Identify which cell holds the provided text, then report its (X, Y) central coordinate. 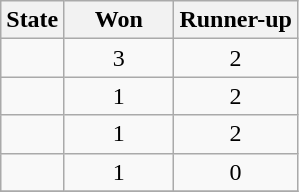
Won (119, 20)
0 (236, 172)
Runner-up (236, 20)
State (32, 20)
3 (119, 58)
